Locate the cell with the specified text and output its (x, y) center coordinate. 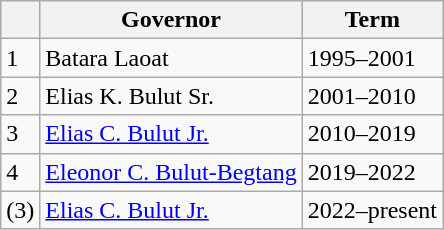
3 (20, 134)
Batara Laoat (171, 58)
(3) (20, 210)
1995–2001 (372, 58)
Eleonor C. Bulut-Begtang (171, 172)
4 (20, 172)
Governor (171, 20)
2010–2019 (372, 134)
Term (372, 20)
2 (20, 96)
1 (20, 58)
2022–present (372, 210)
2019–2022 (372, 172)
Elias K. Bulut Sr. (171, 96)
2001–2010 (372, 96)
